Determine the (X, Y) coordinate at the center of the cell enclosing the given text.  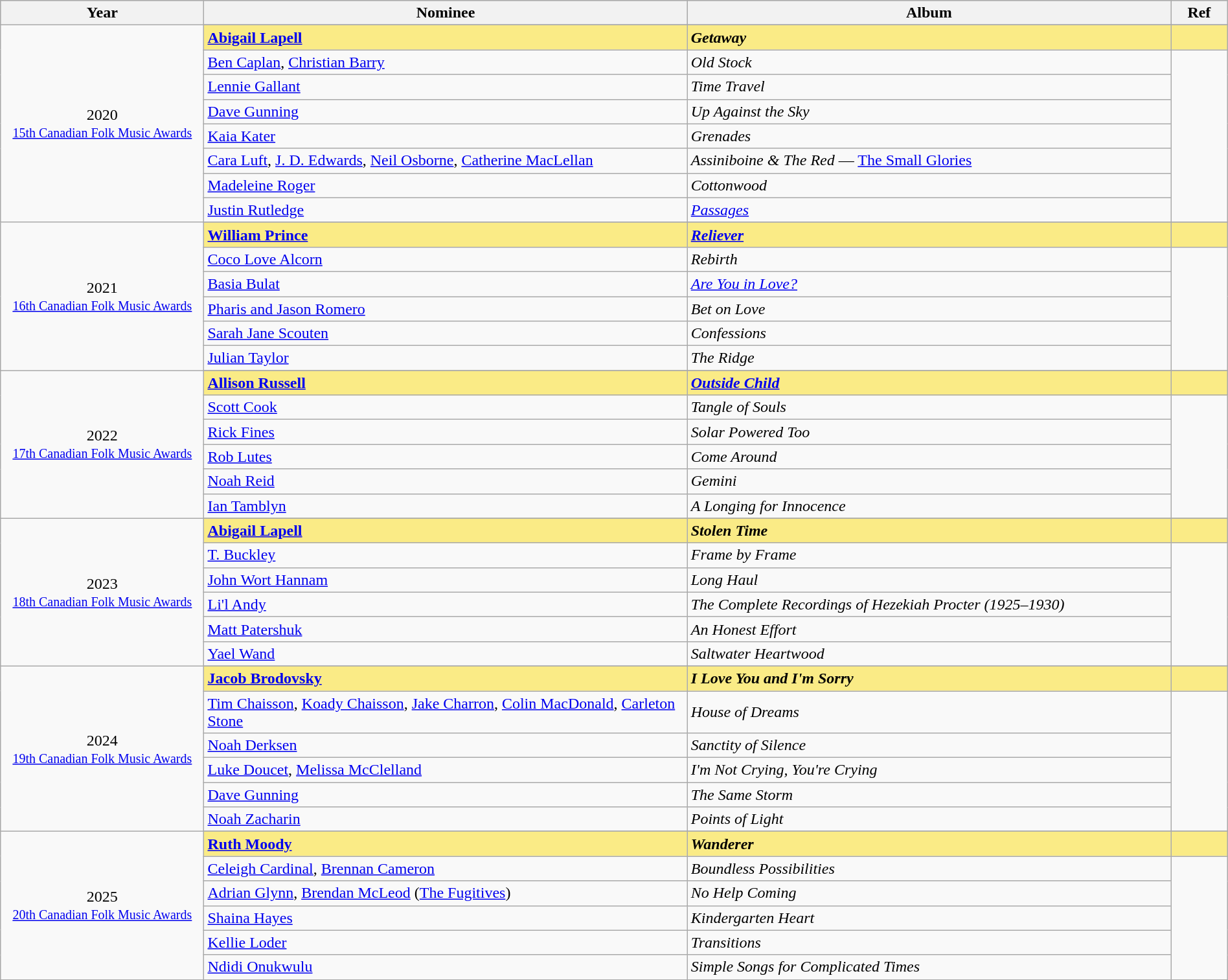
Julian Taylor (446, 358)
Are You in Love? (929, 284)
Transitions (929, 942)
Bet on Love (929, 309)
Album (929, 13)
Matt Patershuk (446, 629)
Year (102, 13)
2024 19th Canadian Folk Music Awards (102, 749)
Luke Doucet, Melissa McClelland (446, 770)
Justin Rutledge (446, 210)
Ref (1200, 13)
Getaway (929, 38)
Wanderer (929, 844)
Assiniboine & The Red — The Small Glories (929, 161)
Saltwater Heartwood (929, 654)
Points of Light (929, 819)
I'm Not Crying, You're Crying (929, 770)
Come Around (929, 457)
Kellie Loder (446, 942)
The Complete Recordings of Hezekiah Procter (1925–1930) (929, 604)
I Love You and I'm Sorry (929, 678)
Confessions (929, 334)
2023 18th Canadian Folk Music Awards (102, 592)
The Same Storm (929, 795)
William Prince (446, 234)
Madeleine Roger (446, 185)
House of Dreams (929, 711)
Ben Caplan, Christian Barry (446, 62)
An Honest Effort (929, 629)
Sanctity of Silence (929, 746)
Outside Child (929, 383)
Old Stock (929, 62)
Cottonwood (929, 185)
Up Against the Sky (929, 111)
Adrian Glynn, Brendan McLeod (The Fugitives) (446, 893)
Boundless Possibilities (929, 869)
A Longing for Innocence (929, 506)
Basia Bulat (446, 284)
Noah Zacharin (446, 819)
Long Haul (929, 580)
Time Travel (929, 87)
Cara Luft, J. D. Edwards, Neil Osborne, Catherine MacLellan (446, 161)
Kindergarten Heart (929, 918)
Rick Fines (446, 432)
Rob Lutes (446, 457)
Kaia Kater (446, 136)
Scott Cook (446, 407)
Jacob Brodovsky (446, 678)
Gemini (929, 481)
Passages (929, 210)
Grenades (929, 136)
Coco Love Alcorn (446, 259)
Ruth Moody (446, 844)
Sarah Jane Scouten (446, 334)
2021 16th Canadian Folk Music Awards (102, 296)
Pharis and Jason Romero (446, 309)
Tim Chaisson, Koady Chaisson, Jake Charron, Colin MacDonald, Carleton Stone (446, 711)
Ian Tamblyn (446, 506)
Nominee (446, 13)
2022 17th Canadian Folk Music Awards (102, 444)
No Help Coming (929, 893)
Frame by Frame (929, 555)
John Wort Hannam (446, 580)
2020 15th Canadian Folk Music Awards (102, 124)
T. Buckley (446, 555)
Noah Derksen (446, 746)
Celeigh Cardinal, Brennan Cameron (446, 869)
Stolen Time (929, 530)
Reliever (929, 234)
Tangle of Souls (929, 407)
Ndidi Onukwulu (446, 967)
Shaina Hayes (446, 918)
Li'l Andy (446, 604)
Simple Songs for Complicated Times (929, 967)
Rebirth (929, 259)
The Ridge (929, 358)
Solar Powered Too (929, 432)
Lennie Gallant (446, 87)
Yael Wand (446, 654)
2025 20th Canadian Folk Music Awards (102, 906)
Allison Russell (446, 383)
Noah Reid (446, 481)
